For the text-containing cell, return its midpoint in [X, Y] coordinate format. 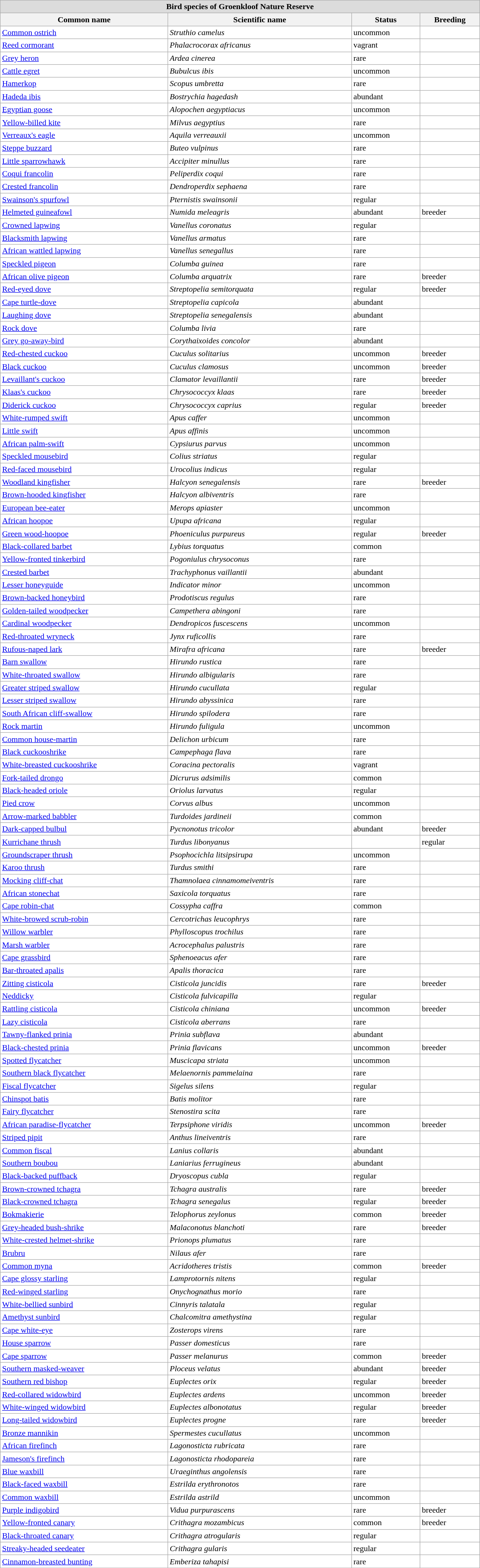
Speckled mousebird [84, 456]
Chinspot batis [84, 1099]
Cuculus solitarius [260, 353]
Colius striatus [260, 456]
Cisticola fulvicapilla [260, 996]
Cape robin-chat [84, 906]
Struthio camelus [260, 32]
Lanius collaris [260, 1150]
Vidua purpurascens [260, 1510]
African stonechat [84, 893]
Alopochen aegyptiacus [260, 109]
Willow warbler [84, 932]
Delichon urbicum [260, 739]
Crested barbet [84, 572]
Striped pipit [84, 1137]
Black-collared barbet [84, 546]
Crithagra mozambicus [260, 1523]
Speckled pigeon [84, 264]
Ploceus velatus [260, 1368]
Brown-hooded kingfisher [84, 495]
Lazy cisticola [84, 1022]
Karoo thrush [84, 868]
European bee-eater [84, 508]
Marsh warbler [84, 945]
Woodland kingfisher [84, 482]
Hamerkop [84, 84]
Southern black flycatcher [84, 1073]
Estrilda astrild [260, 1497]
Egyptian goose [84, 109]
Clamator levaillantii [260, 379]
Chrysococcyx caprius [260, 405]
Fork-tailed drongo [84, 777]
Prinia flavicans [260, 1047]
Euplectes ardens [260, 1394]
Columba livia [260, 328]
Blacksmith lapwing [84, 238]
Red-winged starling [84, 1292]
Pogoniulus chrysoconus [260, 559]
Trachyphonus vaillantii [260, 572]
Long-tailed widowbird [84, 1420]
Reed cormorant [84, 45]
Breeding [450, 20]
Pternistis swainsonii [260, 200]
Common house-martin [84, 739]
Rock dove [84, 328]
Acrocephalus palustris [260, 945]
Vanellus coronatus [260, 225]
Corvus albus [260, 803]
Apus affinis [260, 431]
Cossypha caffra [260, 906]
Bird species of Groenkloof Nature Reserve [240, 7]
Euplectes orix [260, 1381]
Acridotheres tristis [260, 1266]
Cisticola chiniana [260, 1009]
Vanellus armatus [260, 238]
Hirundo abyssinica [260, 700]
South African cliff-swallow [84, 713]
Rufous-naped lark [84, 649]
Hirundo fuligula [260, 726]
Sphenoeacus afer [260, 957]
Onychognathus morio [260, 1292]
Cisticola aberrans [260, 1022]
Melaenornis pammelaina [260, 1073]
Dark-capped bulbul [84, 829]
African palm-swift [84, 444]
Sigelus silens [260, 1086]
Columba arquatrix [260, 276]
Accipiter minullus [260, 161]
Cardinal woodpecker [84, 623]
Bar-throated apalis [84, 970]
Cypsiurus parvus [260, 444]
Red-eyed dove [84, 289]
Euplectes albonotatus [260, 1407]
Yellow-fronted canary [84, 1523]
Campethera abingoni [260, 611]
Cinnyris talatala [260, 1304]
Lagonosticta rhodopareia [260, 1459]
Cinnamon-breasted bunting [84, 1561]
Nilaus afer [260, 1253]
Little swift [84, 431]
Verreaux's eagle [84, 135]
Streptopelia capicola [260, 302]
Uraeginthus angolensis [260, 1471]
Bostrychia hagedash [260, 97]
Peliperdix coqui [260, 174]
Little sparrowhawk [84, 161]
African paradise-flycatcher [84, 1124]
Anthus lineiventris [260, 1137]
Red-throated wryneck [84, 636]
Turdus libonyanus [260, 842]
Spotted flycatcher [84, 1060]
Buteo vulpinus [260, 148]
Common waxbill [84, 1497]
Black cuckoo [84, 366]
Malaconotus blanchoti [260, 1227]
African wattled lapwing [84, 251]
Red-faced mousebird [84, 469]
Red-chested cuckoo [84, 353]
Mocking cliff-chat [84, 880]
Fiscal flycatcher [84, 1086]
Rock martin [84, 726]
Scopus umbretta [260, 84]
Common ostrich [84, 32]
Psophocichla litsipsirupa [260, 855]
Common fiscal [84, 1150]
Zosterops virens [260, 1330]
Black cuckooshrike [84, 752]
Dendropicos fuscescens [260, 623]
Cape grassbird [84, 957]
Tchagra australis [260, 1189]
Prodotiscus regulus [260, 598]
Southern red bishop [84, 1381]
Phylloscopus trochilus [260, 932]
White-crested helmet-shrike [84, 1240]
White-bellied sunbird [84, 1304]
Apus caffer [260, 418]
Prionops plumatus [260, 1240]
Common name [84, 20]
Pycnonotus tricolor [260, 829]
Helmeted guineafowl [84, 212]
Emberiza tahapisi [260, 1561]
Black-crowned tchagra [84, 1202]
Zitting cisticola [84, 983]
Aquila verreauxii [260, 135]
White-throated swallow [84, 675]
Coqui francolin [84, 174]
Lamprotornis nitens [260, 1279]
Dicrurus adsimilis [260, 777]
Barn swallow [84, 662]
African hoopoe [84, 521]
Brown-backed honeybird [84, 598]
Scientific name [260, 20]
Turdoides jardineii [260, 816]
Black-headed oriole [84, 791]
Hirundo albigularis [260, 675]
Fairy flycatcher [84, 1112]
Halcyon albiventris [260, 495]
Southern boubou [84, 1163]
Bokmakierie [84, 1215]
Grey go-away-bird [84, 341]
Brubru [84, 1253]
Cercotrichas leucophrys [260, 919]
Status [386, 20]
Crithagra gularis [260, 1548]
Crithagra atrogularis [260, 1536]
White-browed scrub-robin [84, 919]
Rattling cisticola [84, 1009]
Cattle egret [84, 71]
Thamnolaea cinnamomeiventris [260, 880]
Groundscraper thrush [84, 855]
Corythaixoides concolor [260, 341]
Euplectes progne [260, 1420]
Milvus aegyptius [260, 122]
Columba guinea [260, 264]
Black-chested prinia [84, 1047]
Swainson's spurfowl [84, 200]
Pied crow [84, 803]
Klaas's cuckoo [84, 392]
Steppe buzzard [84, 148]
Grey heron [84, 58]
Vanellus senegallus [260, 251]
Dendroperdix sephaena [260, 187]
Terpsiphone viridis [260, 1124]
Common myna [84, 1266]
Oriolus larvatus [260, 791]
African olive pigeon [84, 276]
Turdus smithi [260, 868]
Hirundo cucullata [260, 688]
Cape turtle-dove [84, 302]
Hadeda ibis [84, 97]
White-breasted cuckooshrike [84, 765]
Crested francolin [84, 187]
Passer domesticus [260, 1343]
Mirafra africana [260, 649]
African firefinch [84, 1446]
Brown-crowned tchagra [84, 1189]
Saxicola torquatus [260, 893]
Ardea cinerea [260, 58]
Black-backed puffback [84, 1176]
Diderick cuckoo [84, 405]
Southern masked-weaver [84, 1368]
Jameson's firefinch [84, 1459]
Kurrichane thrush [84, 842]
Blue waxbill [84, 1471]
Phoeniculus purpureus [260, 533]
Bronze mannikin [84, 1433]
White-rumped swift [84, 418]
White-winged widowbird [84, 1407]
Lesser honeyguide [84, 585]
Halcyon senegalensis [260, 482]
Levaillant's cuckoo [84, 379]
Cuculus clamosus [260, 366]
Laniarius ferrugineus [260, 1163]
Purple indigobird [84, 1510]
Merops apiaster [260, 508]
Crowned lapwing [84, 225]
Streptopelia semitorquata [260, 289]
Red-collared widowbird [84, 1394]
House sparrow [84, 1343]
Yellow-fronted tinkerbird [84, 559]
Upupa africana [260, 521]
Numida meleagris [260, 212]
Hirundo spilodera [260, 713]
Cape glossy starling [84, 1279]
Batis molitor [260, 1099]
Black-throated canary [84, 1536]
Estrilda erythronotos [260, 1484]
Green wood-hoopoe [84, 533]
Campephaga flava [260, 752]
Neddicky [84, 996]
Streaky-headed seedeater [84, 1548]
Amethyst sunbird [84, 1317]
Cape sparrow [84, 1356]
Phalacrocorax africanus [260, 45]
Arrow-marked babbler [84, 816]
Yellow-billed kite [84, 122]
Grey-headed bush-shrike [84, 1227]
Dryoscopus cubla [260, 1176]
Cisticola juncidis [260, 983]
Telophorus zeylonus [260, 1215]
Indicator minor [260, 585]
Tawny-flanked prinia [84, 1035]
Golden-tailed woodpecker [84, 611]
Spermestes cucullatus [260, 1433]
Urocolius indicus [260, 469]
Coracina pectoralis [260, 765]
Prinia subflava [260, 1035]
Hirundo rustica [260, 662]
Streptopelia senegalensis [260, 315]
Passer melanurus [260, 1356]
Lagonosticta rubricata [260, 1446]
Chrysococcyx klaas [260, 392]
Stenostira scita [260, 1112]
Tchagra senegalus [260, 1202]
Cape white-eye [84, 1330]
Muscicapa striata [260, 1060]
Chalcomitra amethystina [260, 1317]
Jynx ruficollis [260, 636]
Greater striped swallow [84, 688]
Bubulcus ibis [260, 71]
Laughing dove [84, 315]
Black-faced waxbill [84, 1484]
Lesser striped swallow [84, 700]
Lybius torquatus [260, 546]
Apalis thoracica [260, 970]
